Extract the (x, y) coordinate from the center of the cell holding the provided text.  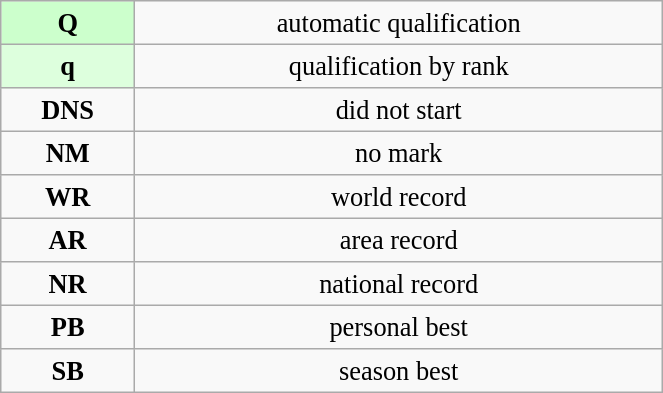
q (68, 66)
AR (68, 240)
automatic qualification (399, 22)
qualification by rank (399, 66)
world record (399, 197)
Q (68, 22)
national record (399, 284)
season best (399, 371)
NR (68, 284)
WR (68, 197)
PB (68, 327)
DNS (68, 109)
SB (68, 371)
NM (68, 153)
area record (399, 240)
did not start (399, 109)
personal best (399, 327)
no mark (399, 153)
